Find where the given text appears and provide that cell's center as [X, Y] coordinate. 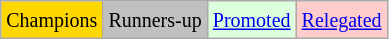
Relegated [342, 20]
Promoted [252, 20]
Champions [52, 20]
Runners-up [155, 20]
